Search for the cell housing the specified text and yield its [x, y] center coordinate. 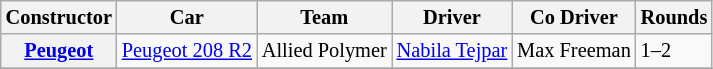
Peugeot 208 R2 [187, 51]
Team [324, 17]
Driver [452, 17]
Constructor [59, 17]
Nabila Tejpar [452, 51]
Co Driver [574, 17]
Max Freeman [574, 51]
Allied Polymer [324, 51]
Rounds [674, 17]
1–2 [674, 51]
Peugeot [59, 51]
Car [187, 17]
